Extract the [X, Y] coordinate from the center of the cell holding the provided text.  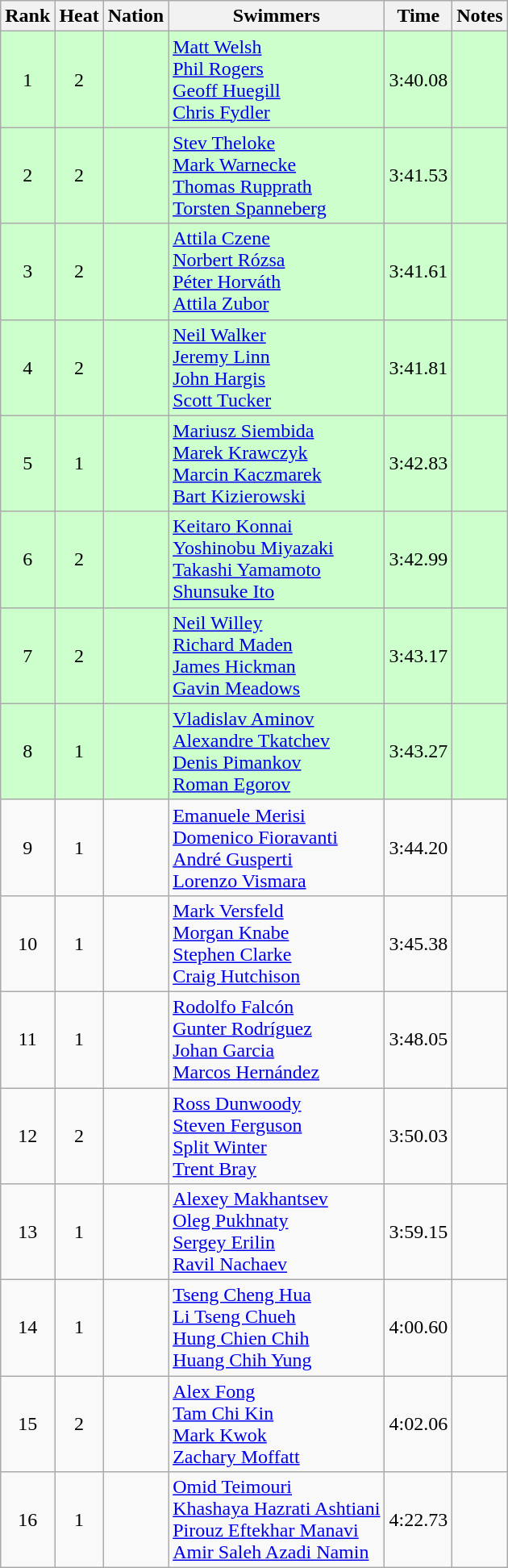
5 [27, 463]
3:41.61 [418, 271]
3:45.38 [418, 944]
Time [418, 16]
Omid TeimouriKhashaya Hazrati AshtianiPirouz Eftekhar ManaviAmir Saleh Azadi Namin [277, 1520]
13 [27, 1232]
Matt WelshPhil RogersGeoff HuegillChris Fydler [277, 79]
6 [27, 560]
Vladislav AminovAlexandre TkatchevDenis PimankovRoman Egorov [277, 752]
Attila CzeneNorbert RózsaPéter HorváthAttila Zubor [277, 271]
4:02.06 [418, 1424]
3:44.20 [418, 847]
3:41.81 [418, 368]
Alex FongTam Chi KinMark KwokZachary Moffatt [277, 1424]
3:42.99 [418, 560]
3:42.83 [418, 463]
3:41.53 [418, 176]
Keitaro KonnaiYoshinobu MiyazakiTakashi YamamotoShunsuke Ito [277, 560]
3:48.05 [418, 1039]
Nation [135, 16]
3:59.15 [418, 1232]
14 [27, 1328]
Stev ThelokeMark WarneckeThomas RupprathTorsten Spanneberg [277, 176]
Tseng Cheng HuaLi Tseng ChuehHung Chien ChihHuang Chih Yung [277, 1328]
Swimmers [277, 16]
Rank [27, 16]
Mariusz SiembidaMarek KrawczykMarcin KaczmarekBart Kizierowski [277, 463]
9 [27, 847]
Neil WalkerJeremy LinnJohn HargisScott Tucker [277, 368]
3 [27, 271]
Rodolfo FalcónGunter RodríguezJohan GarciaMarcos Hernández [277, 1039]
3:50.03 [418, 1136]
Mark VersfeldMorgan KnabeStephen ClarkeCraig Hutchison [277, 944]
3:43.17 [418, 655]
7 [27, 655]
3:43.27 [418, 752]
3:40.08 [418, 79]
Notes [480, 16]
10 [27, 944]
4:00.60 [418, 1328]
8 [27, 752]
15 [27, 1424]
11 [27, 1039]
4 [27, 368]
16 [27, 1520]
12 [27, 1136]
4:22.73 [418, 1520]
Alexey MakhantsevOleg PukhnatySergey ErilinRavil Nachaev [277, 1232]
Ross DunwoodySteven FergusonSplit WinterTrent Bray [277, 1136]
Heat [79, 16]
Emanuele MerisiDomenico FioravantiAndré GuspertiLorenzo Vismara [277, 847]
Neil WilleyRichard MadenJames HickmanGavin Meadows [277, 655]
